Search for the cell housing the specified text and yield its (x, y) center coordinate. 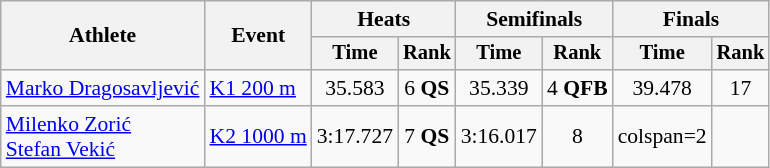
3:17.727 (355, 136)
8 (578, 136)
Marko Dragosavljević (103, 88)
Event (258, 36)
Milenko ZorićStefan Vekić (103, 136)
35.583 (355, 88)
35.339 (499, 88)
Athlete (103, 36)
3:16.017 (499, 136)
4 QFB (578, 88)
K1 200 m (258, 88)
colspan=2 (662, 136)
K2 1000 m (258, 136)
7 QS (427, 136)
39.478 (662, 88)
Heats (384, 19)
Semifinals (534, 19)
Finals (692, 19)
17 (741, 88)
6 QS (427, 88)
